Find where the given text appears and provide that cell's center as (X, Y) coordinate. 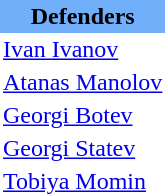
Atanas Manolov (82, 82)
Georgi Statev (82, 148)
Defenders (82, 16)
Georgi Botev (82, 116)
Ivan Ivanov (82, 50)
